Find where the given text appears and provide that cell's center as [x, y] coordinate. 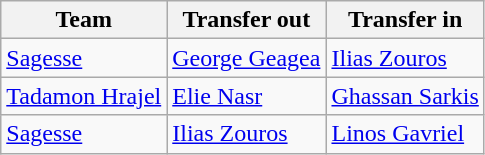
Tadamon Hrajel [84, 96]
Elie Nasr [246, 96]
Linos Gavriel [405, 134]
George Geagea [246, 58]
Transfer in [405, 20]
Ghassan Sarkis [405, 96]
Team [84, 20]
Transfer out [246, 20]
